Provide the [x, y] coordinate of the cell's center where the given text is located.  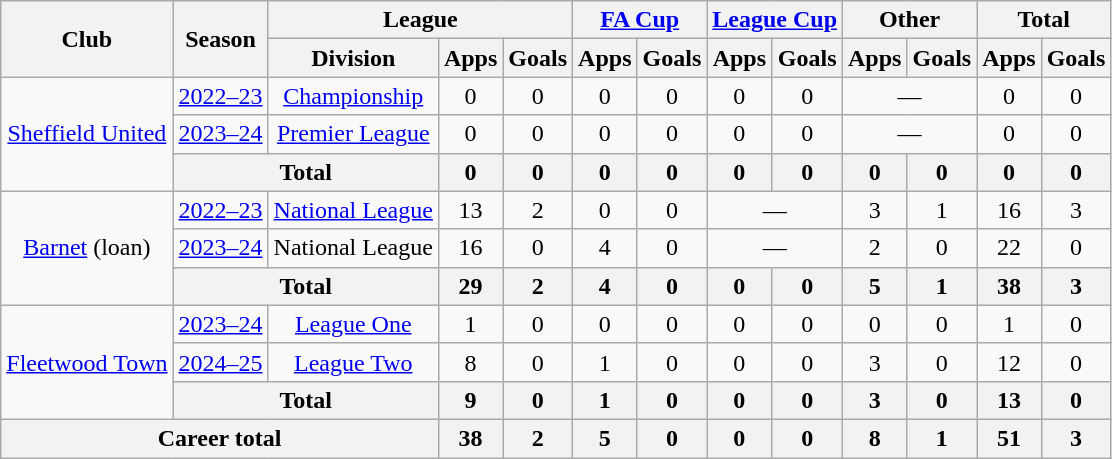
Season [220, 39]
Championship [353, 96]
League Two [353, 362]
League Cup [775, 20]
Career total [220, 438]
FA Cup [640, 20]
League [420, 20]
Division [353, 58]
2024–25 [220, 362]
29 [470, 286]
Barnet (loan) [87, 248]
51 [1009, 438]
22 [1009, 248]
Premier League [353, 134]
Sheffield United [87, 134]
Club [87, 39]
9 [470, 400]
League One [353, 324]
Other [910, 20]
Fleetwood Town [87, 362]
12 [1009, 362]
